Extract the [x, y] coordinate from the center of the cell holding the provided text.  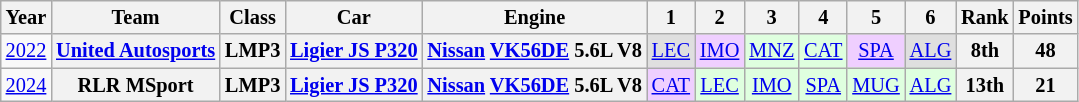
6 [931, 17]
MNZ [772, 51]
48 [1045, 51]
MUG [876, 85]
4 [823, 17]
8th [984, 51]
Class [252, 17]
21 [1045, 85]
Team [136, 17]
Engine [534, 17]
2 [720, 17]
Points [1045, 17]
2022 [26, 51]
Car [354, 17]
5 [876, 17]
Rank [984, 17]
RLR MSport [136, 85]
13th [984, 85]
2024 [26, 85]
United Autosports [136, 51]
3 [772, 17]
Year [26, 17]
1 [671, 17]
